Identify which cell holds the provided text, then report its (X, Y) central coordinate. 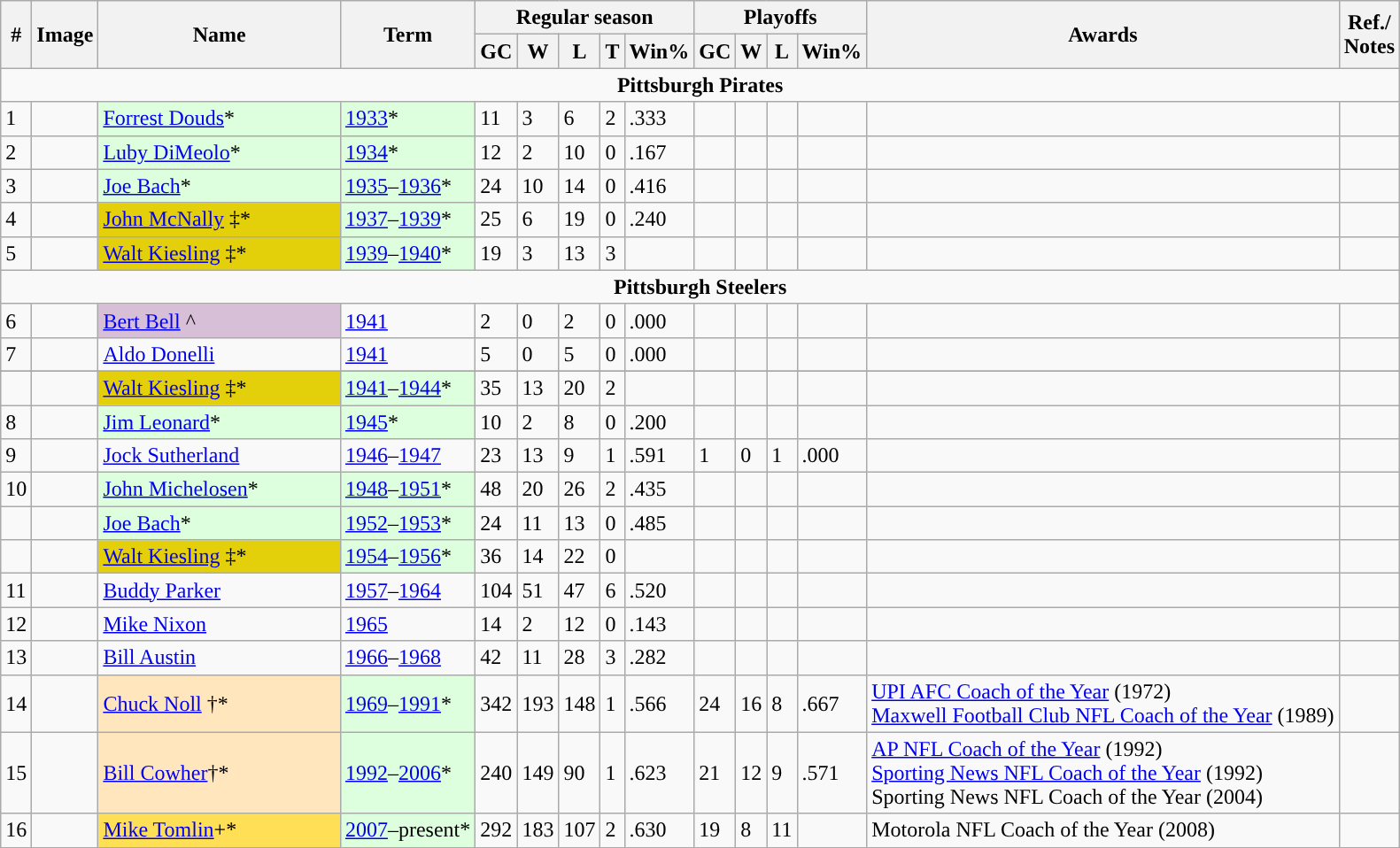
.282 (659, 658)
.623 (659, 773)
.566 (659, 703)
Bill Austin (220, 658)
.435 (659, 490)
1933* (407, 119)
42 (496, 658)
1945* (407, 422)
Bill Cowher†* (220, 773)
Jock Sutherland (220, 456)
John McNally ‡* (220, 220)
Mike Tomlin+* (220, 830)
.667 (832, 703)
47 (579, 590)
.416 (659, 186)
104 (496, 590)
48 (496, 490)
Ref./Notes (1369, 35)
.167 (659, 152)
1941–1944* (407, 388)
2007–present* (407, 830)
T (613, 51)
23 (496, 456)
AP NFL Coach of the Year (1992)Sporting News NFL Coach of the Year (1992)Sporting News NFL Coach of the Year (2004) (1103, 773)
Regular season (584, 18)
Pittsburgh Steelers (700, 287)
1957–1964 (407, 590)
149 (538, 773)
107 (579, 830)
Buddy Parker (220, 590)
Chuck Noll †* (220, 703)
.143 (659, 624)
1992–2006* (407, 773)
26 (579, 490)
4 (16, 220)
Image (66, 35)
1969–1991* (407, 703)
Term (407, 35)
Awards (1103, 35)
51 (538, 590)
1939–1940* (407, 253)
# (16, 35)
.591 (659, 456)
UPI AFC Coach of the Year (1972)Maxwell Football Club NFL Coach of the Year (1989) (1103, 703)
.485 (659, 523)
240 (496, 773)
1948–1951* (407, 490)
1935–1936* (407, 186)
Bert Bell ^ (220, 320)
15 (16, 773)
.630 (659, 830)
Pittsburgh Pirates (700, 85)
Jim Leonard* (220, 422)
Name (220, 35)
7 (16, 354)
.240 (659, 220)
1966–1968 (407, 658)
Luby DiMeolo* (220, 152)
Playoffs (781, 18)
90 (579, 773)
21 (715, 773)
36 (496, 557)
148 (579, 703)
Motorola NFL Coach of the Year (2008) (1103, 830)
1954–1956* (407, 557)
.571 (832, 773)
342 (496, 703)
35 (496, 388)
Mike Nixon (220, 624)
292 (496, 830)
Forrest Douds* (220, 119)
.200 (659, 422)
John Michelosen* (220, 490)
1965 (407, 624)
25 (496, 220)
28 (579, 658)
1952–1953* (407, 523)
.520 (659, 590)
1946–1947 (407, 456)
193 (538, 703)
Aldo Donelli (220, 354)
.333 (659, 119)
183 (538, 830)
22 (579, 557)
1937–1939* (407, 220)
1934* (407, 152)
